Capture the cell that displays the provided text and extract its [X, Y] central coordinate. 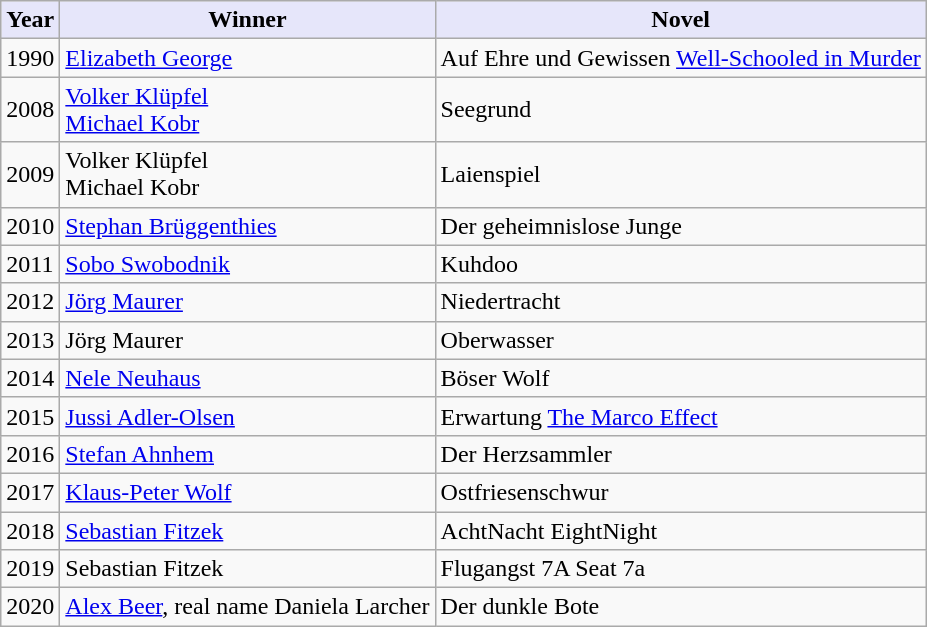
Niedertracht [680, 302]
2009 [30, 174]
Klaus-Peter Wolf [248, 492]
2016 [30, 454]
Der Herzsammler [680, 454]
Stephan Brüggenthies [248, 226]
Elizabeth George [248, 58]
2014 [30, 378]
1990 [30, 58]
Sobo Swobodnik [248, 264]
Ostfriesenschwur [680, 492]
2015 [30, 416]
2019 [30, 569]
Erwartung The Marco Effect [680, 416]
Der geheimnislose Junge [680, 226]
Novel [680, 20]
Winner [248, 20]
Laienspiel [680, 174]
Nele Neuhaus [248, 378]
Kuhdoo [680, 264]
2012 [30, 302]
Year [30, 20]
Auf Ehre und Gewissen Well-Schooled in Murder [680, 58]
2011 [30, 264]
2017 [30, 492]
Seegrund [680, 110]
2018 [30, 531]
2010 [30, 226]
Oberwasser [680, 340]
Böser Wolf [680, 378]
Der dunkle Bote [680, 607]
2020 [30, 607]
2008 [30, 110]
AchtNacht EightNight [680, 531]
Flugangst 7A Seat 7a [680, 569]
2013 [30, 340]
Jussi Adler-Olsen [248, 416]
Alex Beer, real name Daniela Larcher [248, 607]
Stefan Ahnhem [248, 454]
